Determine the [X, Y] coordinate at the center of the cell enclosing the given text.  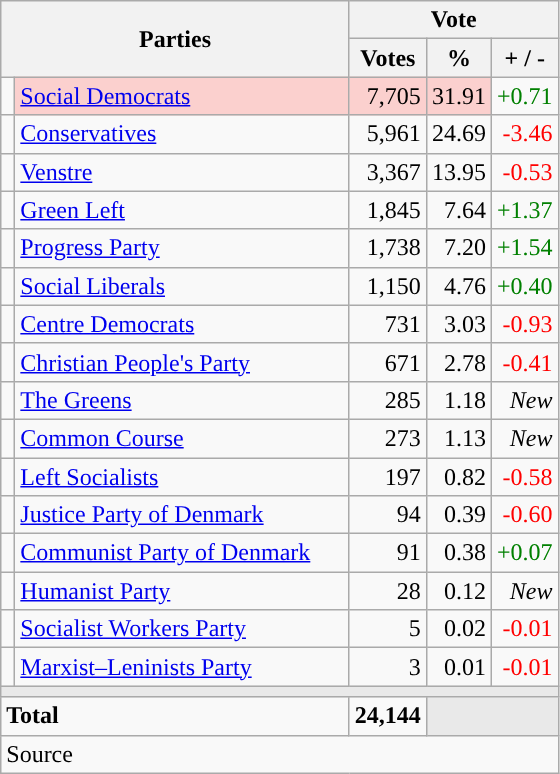
Progress Party [182, 248]
Communist Party of Denmark [182, 553]
731 [388, 324]
7.20 [458, 248]
+0.07 [524, 553]
273 [388, 438]
1.18 [458, 400]
Common Course [182, 438]
0.39 [458, 515]
+1.54 [524, 248]
Centre Democrats [182, 324]
Vote [454, 20]
2.78 [458, 362]
285 [388, 400]
Justice Party of Denmark [182, 515]
Votes [388, 58]
+0.40 [524, 286]
Left Socialists [182, 477]
-0.93 [524, 324]
Conservatives [182, 134]
+1.37 [524, 210]
24,144 [388, 716]
Parties [176, 39]
28 [388, 591]
7,705 [388, 96]
7.64 [458, 210]
0.02 [458, 629]
5,961 [388, 134]
1,150 [388, 286]
Marxist–Leninists Party [182, 667]
Socialist Workers Party [182, 629]
-3.46 [524, 134]
3.03 [458, 324]
24.69 [458, 134]
The Greens [182, 400]
1,845 [388, 210]
Source [280, 754]
1,738 [388, 248]
13.95 [458, 172]
-0.60 [524, 515]
-0.53 [524, 172]
Social Liberals [182, 286]
197 [388, 477]
671 [388, 362]
Humanist Party [182, 591]
+ / - [524, 58]
1.13 [458, 438]
0.82 [458, 477]
-0.41 [524, 362]
Green Left [182, 210]
Total [176, 716]
94 [388, 515]
91 [388, 553]
% [458, 58]
0.38 [458, 553]
Venstre [182, 172]
Christian People's Party [182, 362]
0.01 [458, 667]
31.91 [458, 96]
Social Democrats [182, 96]
4.76 [458, 286]
3 [388, 667]
+0.71 [524, 96]
5 [388, 629]
3,367 [388, 172]
-0.58 [524, 477]
0.12 [458, 591]
